Return the [x, y] coordinate for the center point of the cell that contains the specified text.  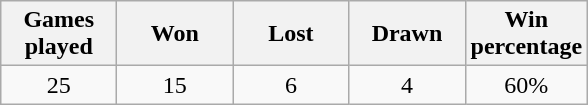
Win percentage [526, 34]
60% [526, 85]
Lost [291, 34]
4 [407, 85]
6 [291, 85]
Games played [59, 34]
15 [175, 85]
25 [59, 85]
Drawn [407, 34]
Won [175, 34]
